From the cell containing the given text, extract its center point as [x, y] coordinate. 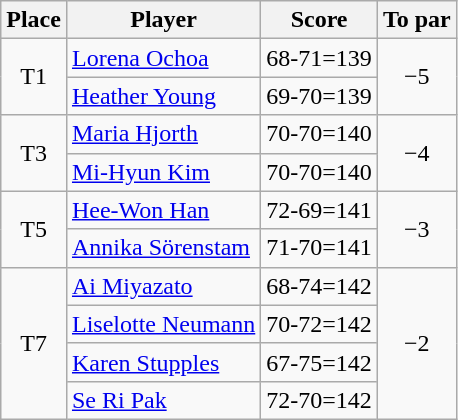
72-69=141 [320, 210]
−3 [416, 229]
Heather Young [163, 96]
−2 [416, 343]
71-70=141 [320, 248]
−4 [416, 153]
To par [416, 20]
68-74=142 [320, 286]
Score [320, 20]
Ai Miyazato [163, 286]
−5 [416, 77]
69-70=139 [320, 96]
T1 [34, 77]
Mi-Hyun Kim [163, 172]
Hee-Won Han [163, 210]
Liselotte Neumann [163, 324]
68-71=139 [320, 58]
T5 [34, 229]
72-70=142 [320, 400]
Se Ri Pak [163, 400]
Annika Sörenstam [163, 248]
70-72=142 [320, 324]
67-75=142 [320, 362]
Maria Hjorth [163, 134]
T3 [34, 153]
T7 [34, 343]
Karen Stupples [163, 362]
Lorena Ochoa [163, 58]
Player [163, 20]
Place [34, 20]
